Output the (X, Y) coordinate of the center of the cell containing the given text.  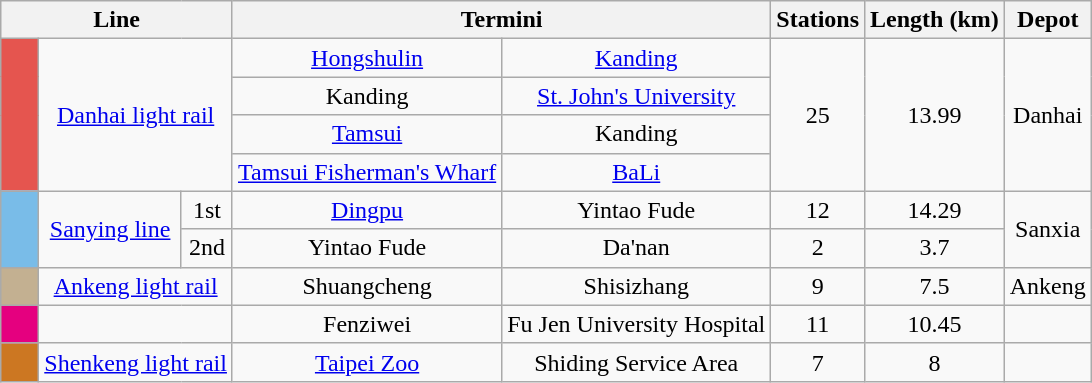
Hongshulin (366, 58)
Tamsui (366, 134)
Fu Jen University Hospital (636, 324)
Taipei Zoo (366, 362)
Dingpu (366, 210)
Termini (501, 20)
7 (818, 362)
7.5 (935, 286)
14.29 (935, 210)
Depot (1048, 20)
Da'nan (636, 248)
BaLi (636, 172)
11 (818, 324)
8 (935, 362)
Danhai light rail (136, 115)
St. John's University (636, 96)
13.99 (935, 115)
Shuangcheng (366, 286)
Ankeng light rail (136, 286)
Shenkeng light rail (136, 362)
2 (818, 248)
9 (818, 286)
Danhai (1048, 115)
Length (km) (935, 20)
Shiding Service Area (636, 362)
Shisizhang (636, 286)
1st (206, 210)
25 (818, 115)
2nd (206, 248)
Stations (818, 20)
Fenziwei (366, 324)
10.45 (935, 324)
Sanying line (110, 229)
Tamsui Fisherman's Wharf (366, 172)
12 (818, 210)
Line (117, 20)
Sanxia (1048, 229)
Ankeng (1048, 286)
3.7 (935, 248)
